Determine the (x, y) coordinate at the center of the cell enclosing the given text.  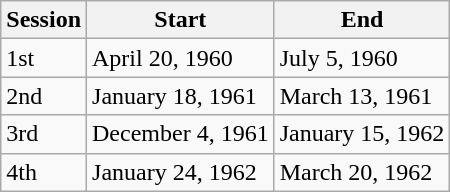
July 5, 1960 (362, 58)
1st (44, 58)
January 15, 1962 (362, 134)
Session (44, 20)
December 4, 1961 (181, 134)
March 13, 1961 (362, 96)
2nd (44, 96)
3rd (44, 134)
Start (181, 20)
April 20, 1960 (181, 58)
January 18, 1961 (181, 96)
January 24, 1962 (181, 172)
March 20, 1962 (362, 172)
End (362, 20)
4th (44, 172)
